Identify which cell holds the provided text, then report its (x, y) central coordinate. 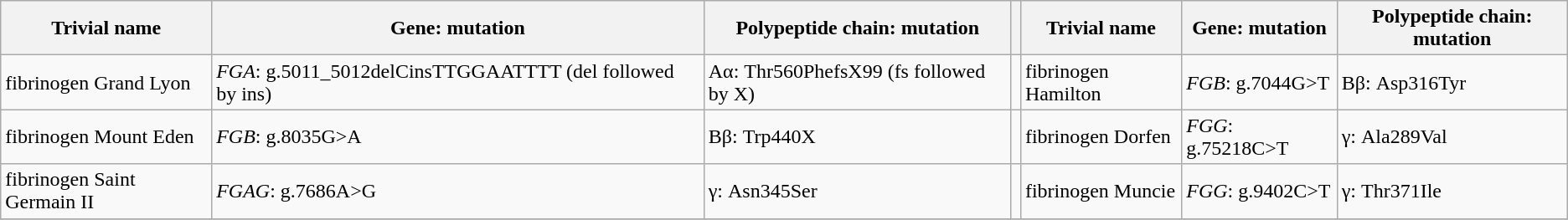
FGB: g.7044G>T (1260, 82)
FGG: g.75218C>T (1260, 137)
Aα: Thr560PhefsX99 (fs followed by X) (858, 82)
fibrinogen Grand Lyon (106, 82)
fibrinogen Mount Eden (106, 137)
fibrinogen Dorfen (1101, 137)
fibrinogen Hamilton (1101, 82)
γ: Asn345Ser (858, 191)
FGB: g.8035G>A (458, 137)
Bβ: Asp316Tyr (1452, 82)
FGA: g.5011_5012delCinsTTGGAATTTT (del followed by ins) (458, 82)
γ: Thr371Ile (1452, 191)
FGG: g.9402C>T (1260, 191)
Bβ: Trp440X (858, 137)
FGAG: g.7686A>G (458, 191)
fibrinogen Saint Germain II (106, 191)
γ: Ala289Val (1452, 137)
fibrinogen Muncie (1101, 191)
